Output the [X, Y] coordinate of the center of the cell containing the given text.  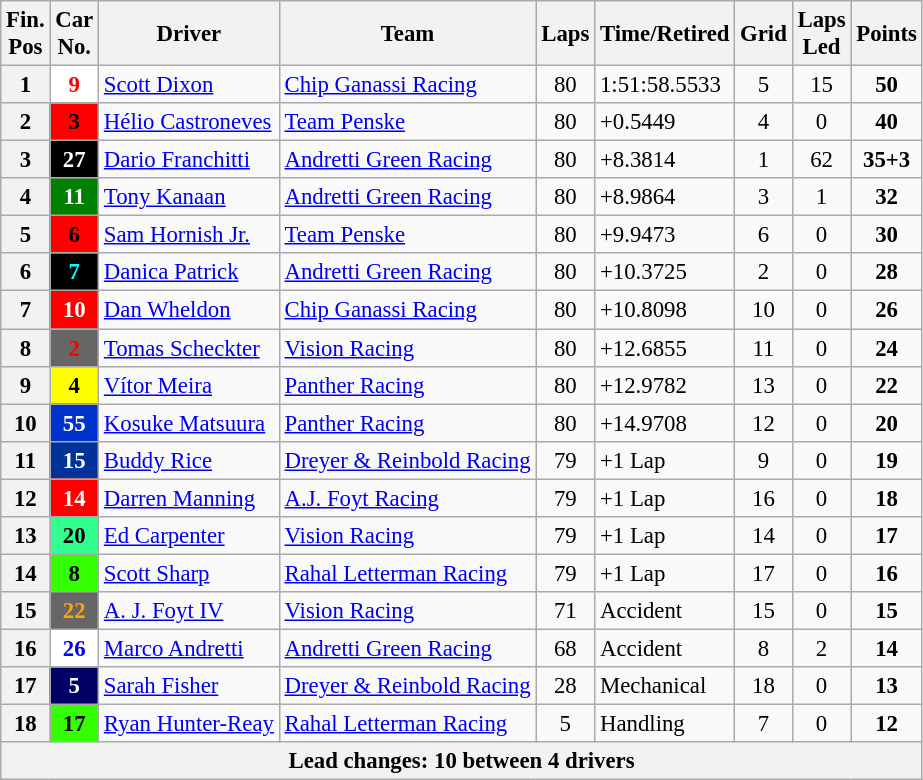
+9.9473 [665, 235]
Fin.Pos [26, 34]
50 [886, 85]
Dan Wheldon [190, 310]
68 [566, 648]
Vítor Meira [190, 385]
+8.3814 [665, 160]
62 [822, 160]
Dario Franchitti [190, 160]
55 [74, 423]
Buddy Rice [190, 460]
+0.5449 [665, 122]
71 [566, 611]
Team [408, 34]
Scott Sharp [190, 573]
Tomas Scheckter [190, 348]
Points [886, 34]
Handling [665, 724]
Sarah Fisher [190, 686]
Hélio Castroneves [190, 122]
Time/Retired [665, 34]
32 [886, 197]
A. J. Foyt IV [190, 611]
Ryan Hunter-Reay [190, 724]
+14.9708 [665, 423]
CarNo. [74, 34]
+12.9782 [665, 385]
Scott Dixon [190, 85]
40 [886, 122]
Mechanical [665, 686]
+10.8098 [665, 310]
LapsLed [822, 34]
+8.9864 [665, 197]
+10.3725 [665, 273]
19 [886, 460]
A.J. Foyt Racing [408, 498]
Sam Hornish Jr. [190, 235]
Grid [764, 34]
30 [886, 235]
Ed Carpenter [190, 536]
1:51:58.5533 [665, 85]
27 [74, 160]
Kosuke Matsuura [190, 423]
Tony Kanaan [190, 197]
24 [886, 348]
Lead changes: 10 between 4 drivers [462, 761]
+12.6855 [665, 348]
Darren Manning [190, 498]
35+3 [886, 160]
Danica Patrick [190, 273]
Marco Andretti [190, 648]
Driver [190, 34]
Laps [566, 34]
